Output the (X, Y) coordinate of the center of the cell containing the given text.  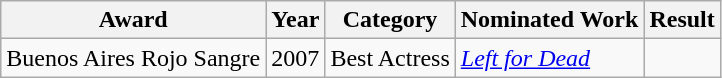
Result (682, 20)
Nominated Work (550, 20)
Award (134, 20)
Year (296, 20)
2007 (296, 58)
Buenos Aires Rojo Sangre (134, 58)
Left for Dead (550, 58)
Best Actress (390, 58)
Category (390, 20)
